Detect which cell encompasses the target text, then output its [X, Y] center coordinate. 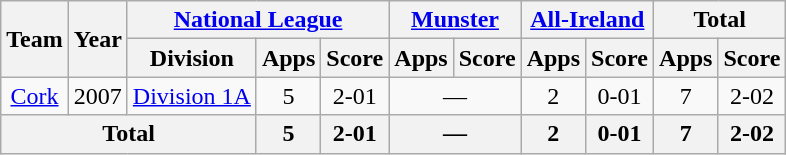
Division 1A [192, 96]
2007 [98, 96]
Division [192, 58]
Year [98, 39]
Team [35, 39]
National League [258, 20]
Cork [35, 96]
All-Ireland [587, 20]
Munster [455, 20]
